Output the [x, y] coordinate of the center of the cell containing the given text.  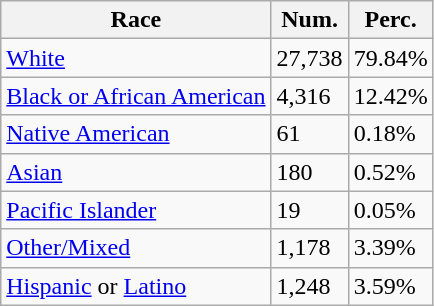
12.42% [390, 96]
61 [310, 134]
Num. [310, 20]
1,248 [310, 286]
0.05% [390, 210]
White [136, 58]
3.39% [390, 248]
Pacific Islander [136, 210]
0.18% [390, 134]
19 [310, 210]
Asian [136, 172]
4,316 [310, 96]
Other/Mixed [136, 248]
3.59% [390, 286]
Black or African American [136, 96]
Hispanic or Latino [136, 286]
0.52% [390, 172]
Race [136, 20]
Native American [136, 134]
27,738 [310, 58]
Perc. [390, 20]
1,178 [310, 248]
180 [310, 172]
79.84% [390, 58]
